Return (x, y) of the center of cell containing provided text 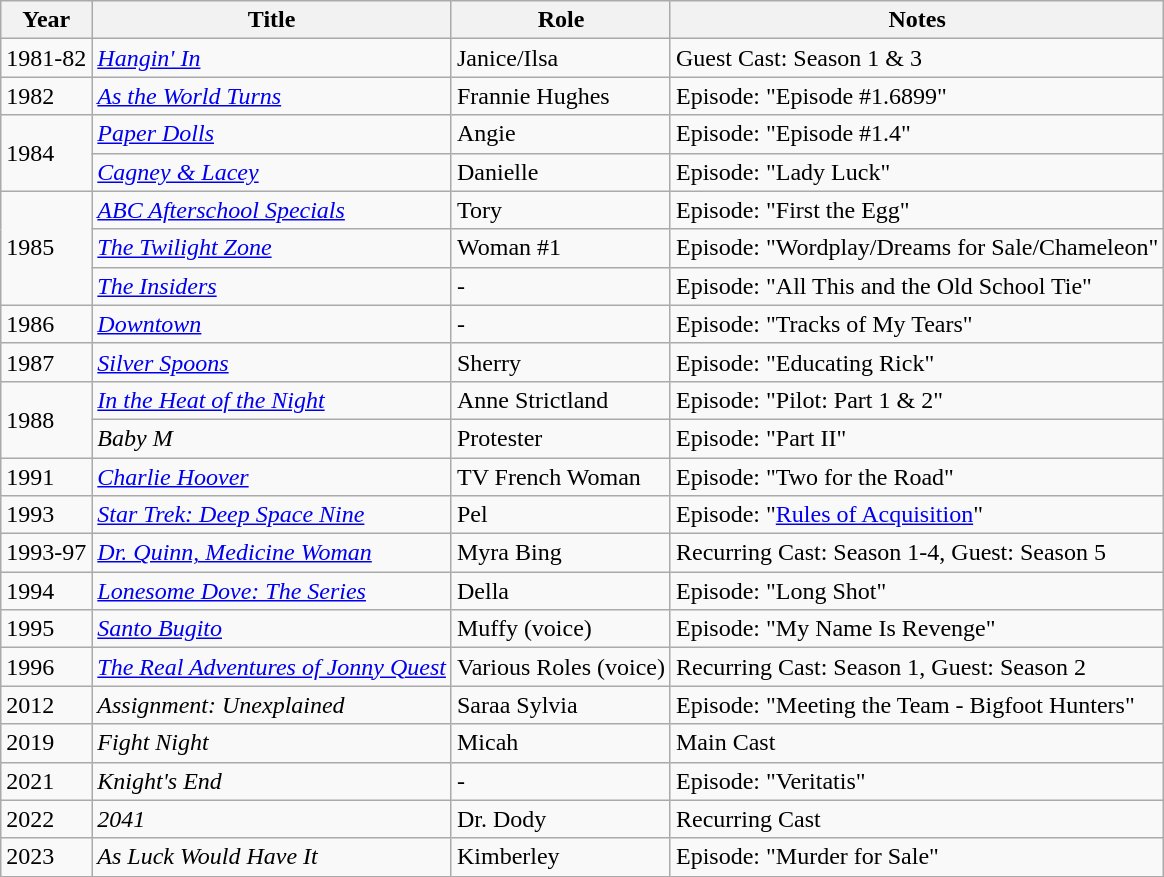
1988 (46, 419)
Episode: "Wordplay/Dreams for Sale/Chameleon" (916, 248)
Woman #1 (560, 248)
Episode: "Episode #1.4" (916, 134)
2023 (46, 857)
Muffy (voice) (560, 629)
2041 (272, 819)
Year (46, 20)
Downtown (272, 324)
As Luck Would Have It (272, 857)
Hangin' In (272, 58)
Episode: "Two for the Road" (916, 477)
2021 (46, 781)
1991 (46, 477)
Various Roles (voice) (560, 667)
Episode: "Murder for Sale" (916, 857)
Episode: "Educating Rick" (916, 362)
1993 (46, 515)
Main Cast (916, 743)
Assignment: Unexplained (272, 705)
The Insiders (272, 286)
Micah (560, 743)
Baby M (272, 438)
1985 (46, 248)
Sherry (560, 362)
Episode: "All This and the Old School Tie" (916, 286)
Santo Bugito (272, 629)
ABC Afterschool Specials (272, 210)
Saraa Sylvia (560, 705)
Episode: "Lady Luck" (916, 172)
Angie (560, 134)
2019 (46, 743)
Star Trek: Deep Space Nine (272, 515)
Myra Bing (560, 553)
1996 (46, 667)
Dr. Quinn, Medicine Woman (272, 553)
Episode: "My Name Is Revenge" (916, 629)
In the Heat of the Night (272, 400)
Protester (560, 438)
Pel (560, 515)
Episode: "Rules of Acquisition" (916, 515)
TV French Woman (560, 477)
Cagney & Lacey (272, 172)
The Real Adventures of Jonny Quest (272, 667)
Title (272, 20)
Recurring Cast (916, 819)
Kimberley (560, 857)
Guest Cast: Season 1 & 3 (916, 58)
Paper Dolls (272, 134)
1982 (46, 96)
Episode: "Episode #1.6899" (916, 96)
2012 (46, 705)
Dr. Dody (560, 819)
Episode: "Veritatis" (916, 781)
1987 (46, 362)
Role (560, 20)
Episode: "Pilot: Part 1 & 2" (916, 400)
1995 (46, 629)
Tory (560, 210)
Janice/Ilsa (560, 58)
Recurring Cast: Season 1, Guest: Season 2 (916, 667)
Della (560, 591)
Episode: "Meeting the Team - Bigfoot Hunters" (916, 705)
Charlie Hoover (272, 477)
Lonesome Dove: The Series (272, 591)
2022 (46, 819)
1981-82 (46, 58)
Episode: "First the Egg" (916, 210)
Episode: "Tracks of My Tears" (916, 324)
Danielle (560, 172)
Frannie Hughes (560, 96)
1986 (46, 324)
The Twilight Zone (272, 248)
Knight's End (272, 781)
Recurring Cast: Season 1-4, Guest: Season 5 (916, 553)
Notes (916, 20)
Episode: "Part II" (916, 438)
1984 (46, 153)
Anne Strictland (560, 400)
Episode: "Long Shot" (916, 591)
1994 (46, 591)
Fight Night (272, 743)
As the World Turns (272, 96)
1993-97 (46, 553)
Silver Spoons (272, 362)
